From the cell containing the given text, extract its center point as [X, Y] coordinate. 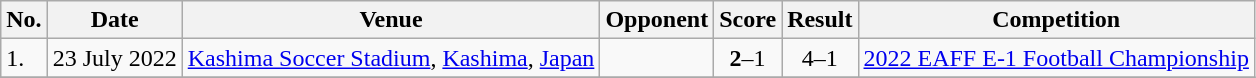
Result [820, 20]
23 July 2022 [114, 58]
Competition [1056, 20]
Venue [391, 20]
4–1 [820, 58]
Opponent [657, 20]
No. [24, 20]
Score [748, 20]
Date [114, 20]
Kashima Soccer Stadium, Kashima, Japan [391, 58]
1. [24, 58]
2–1 [748, 58]
2022 EAFF E-1 Football Championship [1056, 58]
